Extract the [X, Y] coordinate from the center of the cell holding the provided text.  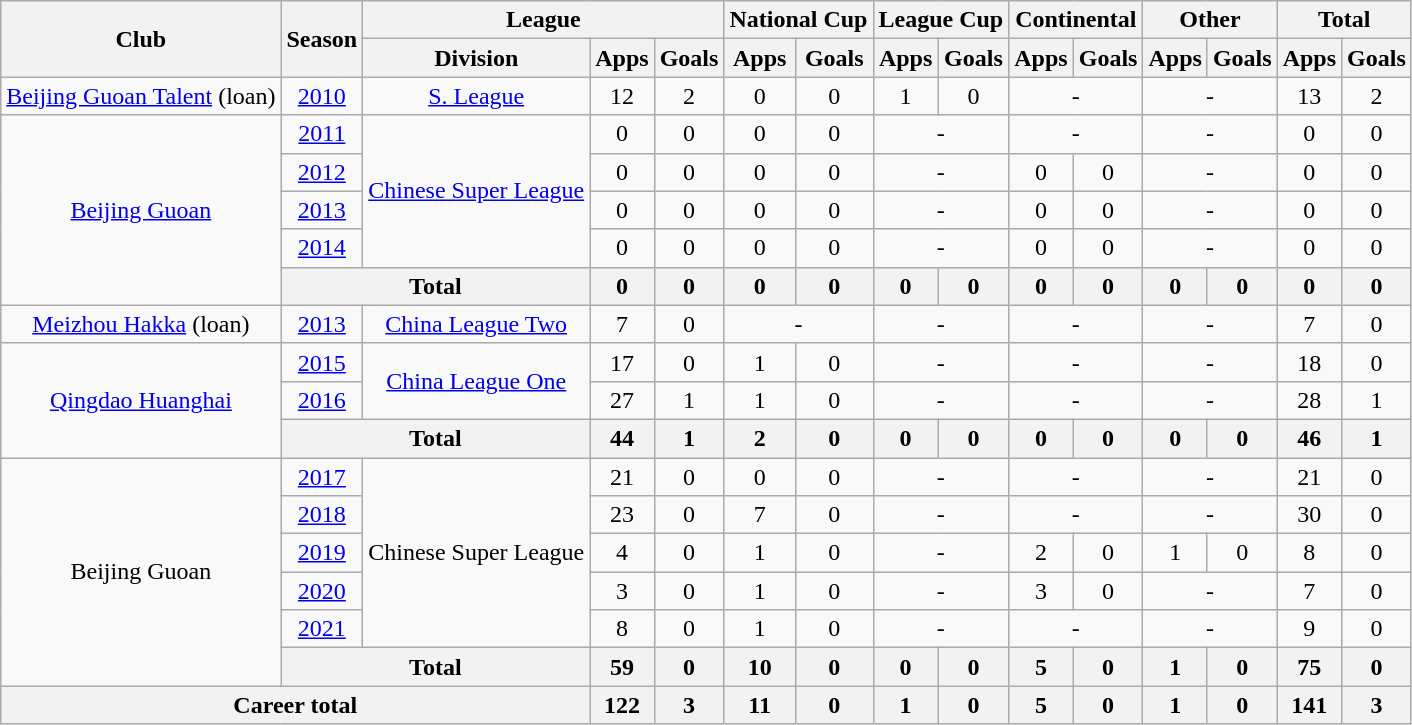
2017 [322, 477]
China League One [476, 381]
Qingdao Huanghai [141, 400]
122 [622, 705]
9 [1309, 629]
2012 [322, 172]
46 [1309, 438]
League Cup [941, 20]
12 [622, 96]
59 [622, 667]
Meizhou Hakka (loan) [141, 324]
Season [322, 39]
S. League [476, 96]
2010 [322, 96]
23 [622, 515]
2015 [322, 362]
4 [622, 553]
10 [760, 667]
Beijing Guoan Talent (loan) [141, 96]
2020 [322, 591]
National Cup [798, 20]
28 [1309, 400]
27 [622, 400]
17 [622, 362]
Career total [296, 705]
75 [1309, 667]
2014 [322, 248]
2021 [322, 629]
2011 [322, 134]
18 [1309, 362]
League [544, 20]
China League Two [476, 324]
11 [760, 705]
Other [1210, 20]
2018 [322, 515]
13 [1309, 96]
Club [141, 39]
141 [1309, 705]
2019 [322, 553]
2016 [322, 400]
Division [476, 58]
44 [622, 438]
30 [1309, 515]
Continental [1076, 20]
